Search for the cell housing the specified text and yield its (X, Y) center coordinate. 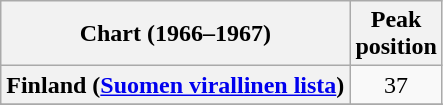
Peakposition (396, 34)
Finland (Suomen virallinen lista) (176, 85)
37 (396, 85)
Chart (1966–1967) (176, 34)
